Pinpoint the cell where the given text exists, returning its (X, Y) midpoint coordinate. 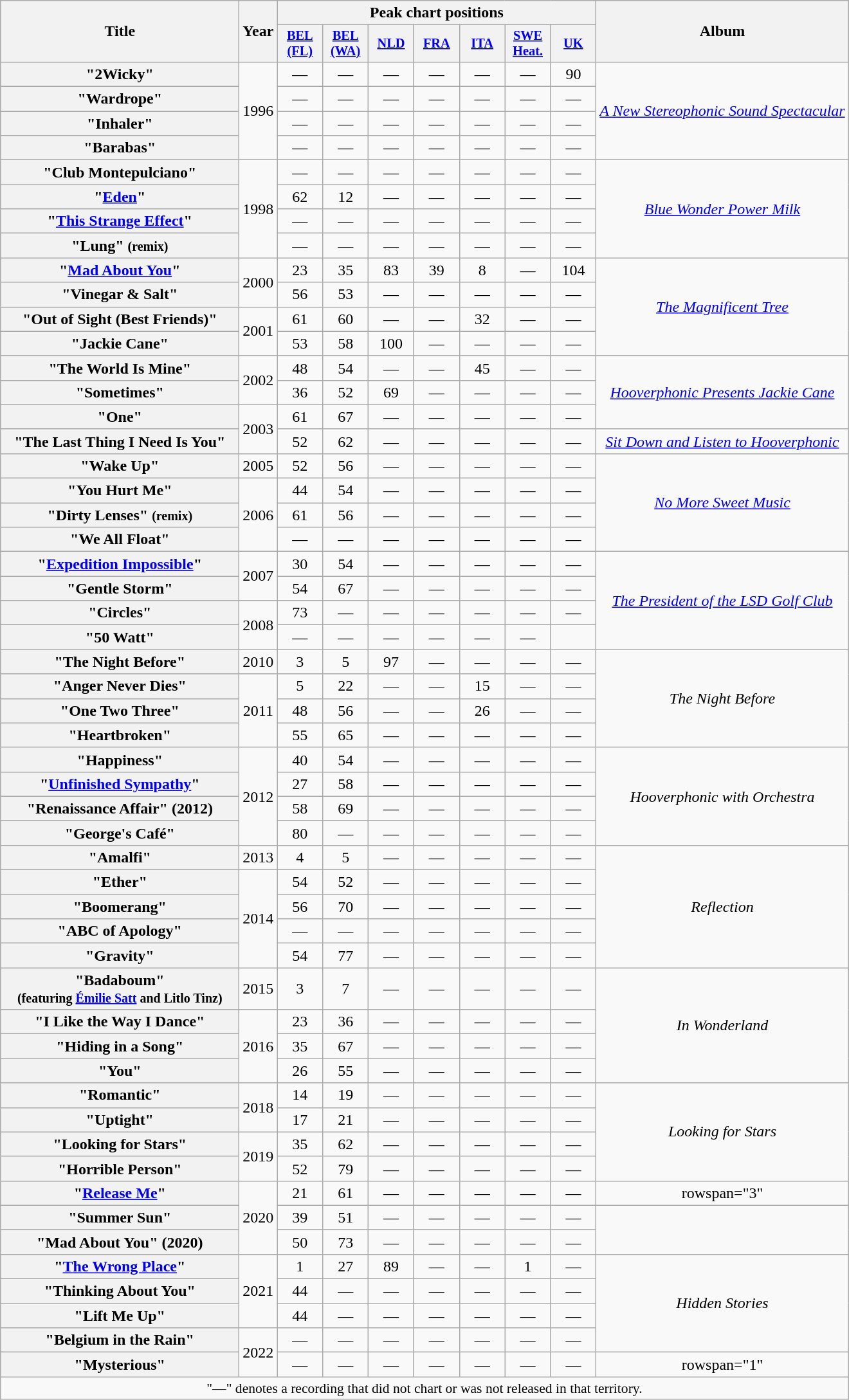
"Expedition Impossible" (120, 564)
"You" (120, 1071)
"Mysterious" (120, 1365)
Peak chart positions (437, 13)
"ABC of Apology" (120, 931)
2016 (259, 1046)
15 (482, 686)
"One Two Three" (120, 711)
"Release Me" (120, 1193)
2020 (259, 1217)
32 (482, 319)
"This Strange Effect" (120, 221)
"Lung" (remix) (120, 246)
The Magnificent Tree (722, 307)
1996 (259, 111)
"We All Float" (120, 540)
In Wonderland (722, 1025)
"George's Café" (120, 833)
NLD (391, 44)
70 (346, 907)
"2Wicky" (120, 74)
19 (346, 1095)
"I Like the Way I Dance" (120, 1022)
12 (346, 197)
Hooverphonic Presents Jackie Cane (722, 392)
2003 (259, 429)
"Club Montepulciano" (120, 172)
30 (300, 564)
"Belgium in the Rain" (120, 1340)
"Vinegar & Salt" (120, 295)
"Anger Never Dies" (120, 686)
Blue Wonder Power Milk (722, 209)
BEL(FL) (300, 44)
Hidden Stories (722, 1303)
"The Night Before" (120, 662)
"Renaissance Affair" (2012) (120, 808)
97 (391, 662)
2000 (259, 282)
"The World Is Mine" (120, 368)
80 (300, 833)
"Wardrope" (120, 99)
83 (391, 270)
"Hiding in a Song" (120, 1046)
90 (574, 74)
"You Hurt Me" (120, 491)
"Inhaler" (120, 123)
2013 (259, 857)
51 (346, 1217)
17 (300, 1120)
"Amalfi" (120, 857)
"Circles" (120, 613)
2021 (259, 1291)
100 (391, 343)
Reflection (722, 906)
"Boomerang" (120, 907)
"Uptight" (120, 1120)
"Wake Up" (120, 466)
1998 (259, 209)
2002 (259, 380)
2014 (259, 919)
60 (346, 319)
Year (259, 32)
Hooverphonic with Orchestra (722, 796)
"The Last Thing I Need Is You" (120, 441)
65 (346, 735)
"Badaboum"(featuring Émilie Satt and Litlo Tinz) (120, 989)
rowspan="1" (722, 1365)
"Romantic" (120, 1095)
UK (574, 44)
Title (120, 32)
The President of the LSD Golf Club (722, 601)
"Out of Sight (Best Friends)" (120, 319)
79 (346, 1168)
2019 (259, 1156)
2006 (259, 515)
2001 (259, 331)
"Jackie Cane" (120, 343)
"Mad About You" (2020) (120, 1242)
ITA (482, 44)
"The Wrong Place" (120, 1266)
No More Sweet Music (722, 502)
BEL(WA) (346, 44)
Looking for Stars (722, 1132)
2011 (259, 711)
2008 (259, 625)
"Thinking About You" (120, 1291)
FRA (436, 44)
"Horrible Person" (120, 1168)
2007 (259, 576)
"—" denotes a recording that did not chart or was not released in that territory. (424, 1388)
"Eden" (120, 197)
rowspan="3" (722, 1193)
8 (482, 270)
"Gravity" (120, 956)
2010 (259, 662)
"Unfinished Sympathy" (120, 784)
"Lift Me Up" (120, 1316)
"One" (120, 417)
2018 (259, 1107)
Sit Down and Listen to Hooverphonic (722, 441)
A New Stereophonic Sound Spectacular (722, 111)
4 (300, 857)
"Gentle Storm" (120, 588)
The Night Before (722, 698)
89 (391, 1266)
"Mad About You" (120, 270)
22 (346, 686)
2022 (259, 1352)
"Looking for Stars" (120, 1144)
"50 Watt" (120, 637)
"Happiness" (120, 759)
50 (300, 1242)
77 (346, 956)
104 (574, 270)
7 (346, 989)
"Heartbroken" (120, 735)
"Sometimes" (120, 392)
"Dirty Lenses" (remix) (120, 515)
2005 (259, 466)
"Ether" (120, 882)
"Barabas" (120, 148)
14 (300, 1095)
45 (482, 368)
2012 (259, 796)
Album (722, 32)
SWEHeat. (527, 44)
2015 (259, 989)
"Summer Sun" (120, 1217)
40 (300, 759)
